Find where the given text appears and provide that cell's center as [x, y] coordinate. 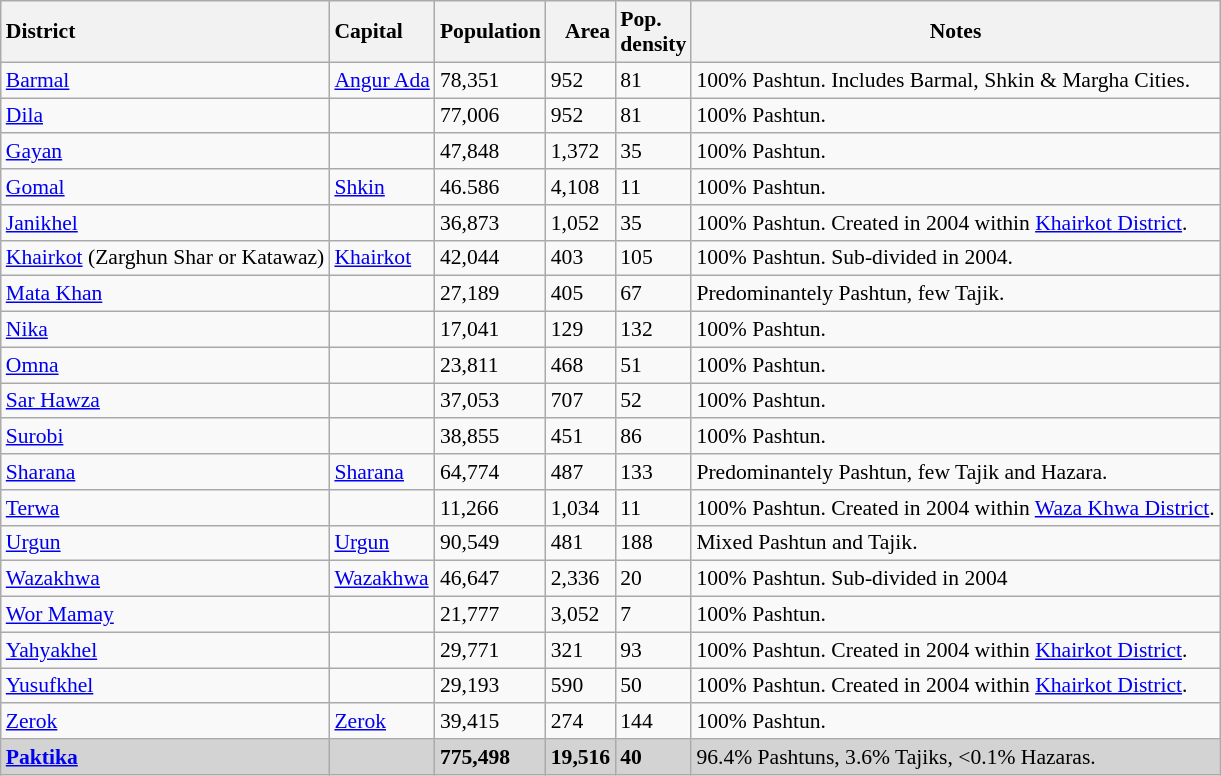
2,336 [580, 579]
451 [580, 437]
Capital [382, 32]
Wor Mamay [166, 615]
Terwa [166, 508]
36,873 [490, 223]
67 [653, 294]
468 [580, 365]
775,498 [490, 757]
Pop.density [653, 32]
38,855 [490, 437]
Shkin [382, 187]
7 [653, 615]
100% Pashtun. Includes Barmal, Shkin & Margha Cities. [955, 80]
590 [580, 686]
64,774 [490, 472]
133 [653, 472]
Predominantely Pashtun, few Tajik and Hazara. [955, 472]
105 [653, 258]
39,415 [490, 722]
Population [490, 32]
20 [653, 579]
93 [653, 650]
144 [653, 722]
3,052 [580, 615]
Barmal [166, 80]
29,771 [490, 650]
District [166, 32]
78,351 [490, 80]
51 [653, 365]
Khairkot (Zarghun Shar or Katawaz) [166, 258]
487 [580, 472]
Area [580, 32]
Omna [166, 365]
52 [653, 401]
274 [580, 722]
321 [580, 650]
Janikhel [166, 223]
46,647 [490, 579]
Gayan [166, 152]
Mata Khan [166, 294]
50 [653, 686]
4,108 [580, 187]
405 [580, 294]
Angur Ada [382, 80]
Yusufkhel [166, 686]
129 [580, 330]
96.4% Pashtuns, 3.6% Tajiks, <0.1% Hazaras. [955, 757]
1,052 [580, 223]
1,034 [580, 508]
Predominantely Pashtun, few Tajik. [955, 294]
403 [580, 258]
42,044 [490, 258]
481 [580, 543]
Dila [166, 116]
11,266 [490, 508]
40 [653, 757]
21,777 [490, 615]
17,041 [490, 330]
Gomal [166, 187]
188 [653, 543]
Nika [166, 330]
86 [653, 437]
37,053 [490, 401]
27,189 [490, 294]
Mixed Pashtun and Tajik. [955, 543]
77,006 [490, 116]
1,372 [580, 152]
90,549 [490, 543]
29,193 [490, 686]
132 [653, 330]
Surobi [166, 437]
Notes [955, 32]
19,516 [580, 757]
100% Pashtun. Sub-divided in 2004 [955, 579]
23,811 [490, 365]
46.586 [490, 187]
100% Pashtun. Sub-divided in 2004. [955, 258]
707 [580, 401]
Sar Hawza [166, 401]
47,848 [490, 152]
Paktika [166, 757]
Khairkot [382, 258]
Yahyakhel [166, 650]
100% Pashtun. Created in 2004 within Waza Khwa District. [955, 508]
